Detect which cell encompasses the target text, then output its [X, Y] center coordinate. 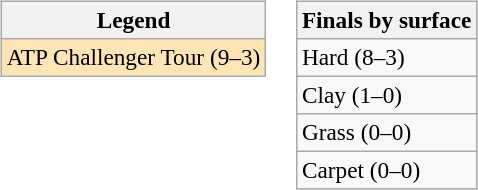
ATP Challenger Tour (9–3) [133, 57]
Finals by surface [387, 20]
Clay (1–0) [387, 95]
Grass (0–0) [387, 133]
Legend [133, 20]
Hard (8–3) [387, 57]
Carpet (0–0) [387, 171]
